Detect which cell encompasses the target text, then output its [X, Y] center coordinate. 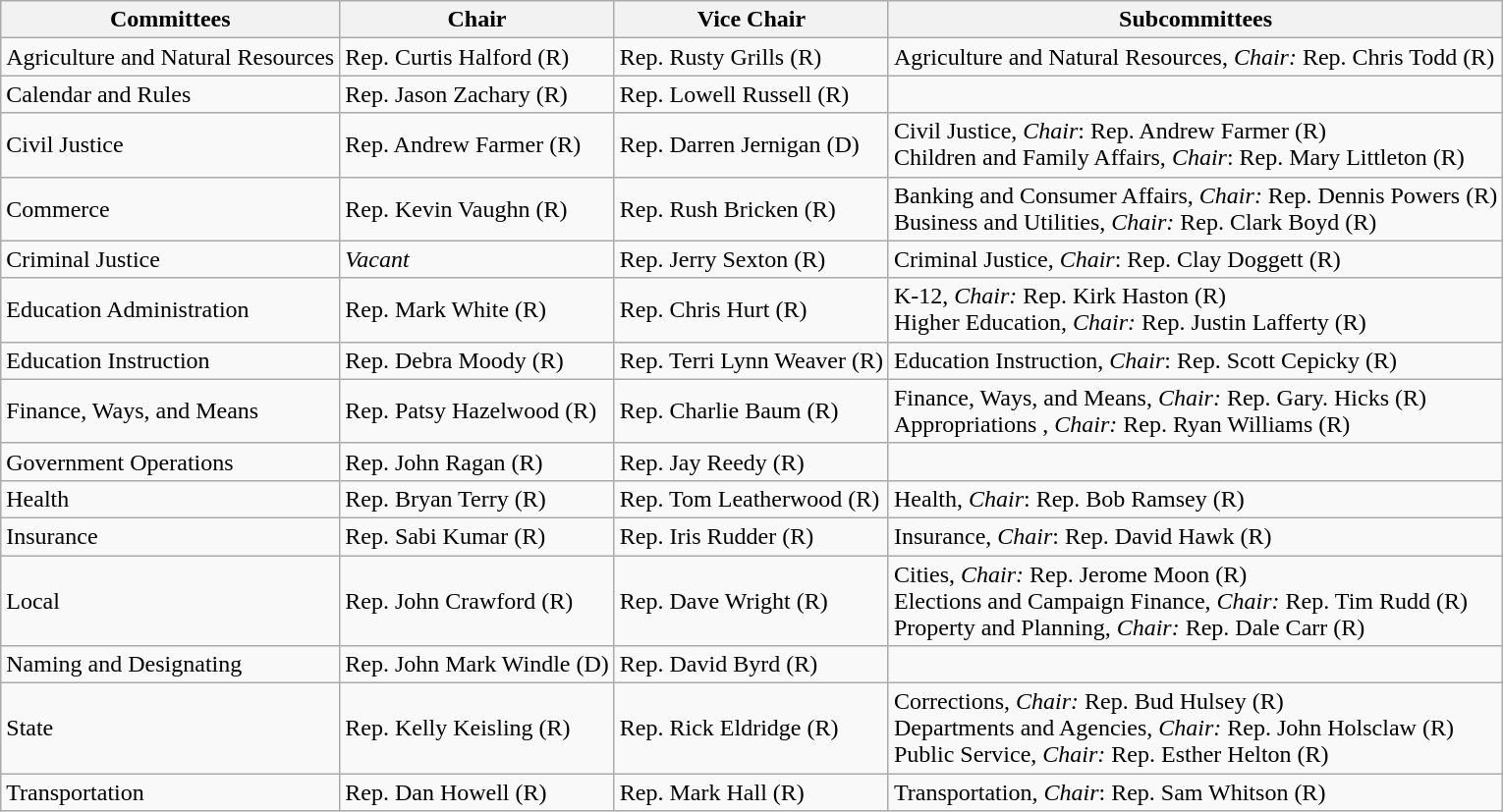
Education Instruction [171, 360]
Agriculture and Natural Resources, Chair: Rep. Chris Todd (R) [1195, 57]
Commerce [171, 208]
Finance, Ways, and Means [171, 410]
State [171, 729]
Finance, Ways, and Means, Chair: Rep. Gary. Hicks (R)Appropriations , Chair: Rep. Ryan Williams (R) [1195, 410]
Health [171, 499]
Rep. Charlie Baum (R) [751, 410]
Rep. Kelly Keisling (R) [477, 729]
Rep. Jason Zachary (R) [477, 94]
Rep. Jay Reedy (R) [751, 461]
Civil Justice [171, 145]
Rep. John Crawford (R) [477, 601]
Transportation [171, 792]
Local [171, 601]
Rep. Rick Eldridge (R) [751, 729]
Chair [477, 20]
Committees [171, 20]
Rep. John Ragan (R) [477, 461]
Transportation, Chair: Rep. Sam Whitson (R) [1195, 792]
Subcommittees [1195, 20]
Insurance [171, 536]
Calendar and Rules [171, 94]
Rep. Debra Moody (R) [477, 360]
Rep. Patsy Hazelwood (R) [477, 410]
Rep. David Byrd (R) [751, 665]
Vice Chair [751, 20]
Naming and Designating [171, 665]
Rep. Dave Wright (R) [751, 601]
Vacant [477, 259]
Rep. Dan Howell (R) [477, 792]
Rep. Mark Hall (R) [751, 792]
Rep. Rush Bricken (R) [751, 208]
Rep. Mark White (R) [477, 310]
Education Administration [171, 310]
Rep. Chris Hurt (R) [751, 310]
Rep. Lowell Russell (R) [751, 94]
Rep. Andrew Farmer (R) [477, 145]
Civil Justice, Chair: Rep. Andrew Farmer (R)Children and Family Affairs, Chair: Rep. Mary Littleton (R) [1195, 145]
Rep. Tom Leatherwood (R) [751, 499]
Rep. Bryan Terry (R) [477, 499]
Rep. John Mark Windle (D) [477, 665]
Rep. Darren Jernigan (D) [751, 145]
Health, Chair: Rep. Bob Ramsey (R) [1195, 499]
Government Operations [171, 461]
Cities, Chair: Rep. Jerome Moon (R)Elections and Campaign Finance, Chair: Rep. Tim Rudd (R)Property and Planning, Chair: Rep. Dale Carr (R) [1195, 601]
Criminal Justice, Chair: Rep. Clay Doggett (R) [1195, 259]
Rep. Terri Lynn Weaver (R) [751, 360]
Rep. Iris Rudder (R) [751, 536]
Rep. Rusty Grills (R) [751, 57]
Agriculture and Natural Resources [171, 57]
Rep. Curtis Halford (R) [477, 57]
Rep. Sabi Kumar (R) [477, 536]
K-12, Chair: Rep. Kirk Haston (R)Higher Education, Chair: Rep. Justin Lafferty (R) [1195, 310]
Criminal Justice [171, 259]
Rep. Kevin Vaughn (R) [477, 208]
Insurance, Chair: Rep. David Hawk (R) [1195, 536]
Education Instruction, Chair: Rep. Scott Cepicky (R) [1195, 360]
Corrections, Chair: Rep. Bud Hulsey (R)Departments and Agencies, Chair: Rep. John Holsclaw (R)Public Service, Chair: Rep. Esther Helton (R) [1195, 729]
Banking and Consumer Affairs, Chair: Rep. Dennis Powers (R)Business and Utilities, Chair: Rep. Clark Boyd (R) [1195, 208]
Rep. Jerry Sexton (R) [751, 259]
